Determine the [x, y] coordinate at the center of the cell enclosing the given text.  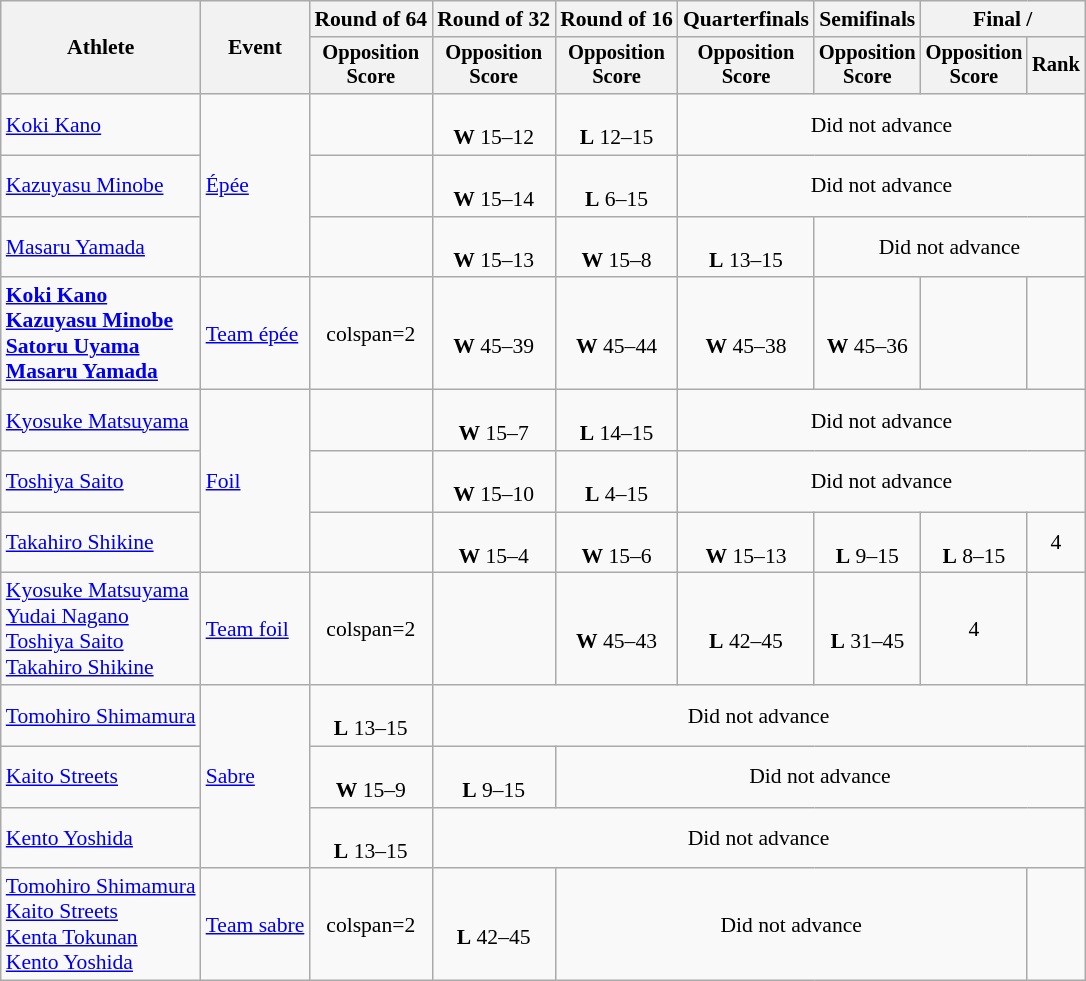
W 15–8 [616, 248]
W 15–7 [494, 420]
Tomohiro Shimamura [101, 716]
Toshiya Saito [101, 482]
Kazuyasu Minobe [101, 186]
Round of 64 [370, 19]
L 4–15 [616, 482]
Athlete [101, 48]
W 45–38 [746, 334]
Épée [256, 186]
Koki KanoKazuyasu MinobeSatoru UyamaMasaru Yamada [101, 334]
W 15–9 [370, 778]
L 12–15 [616, 124]
Masaru Yamada [101, 248]
Final / [1003, 19]
Tomohiro ShimamuraKaito StreetsKenta TokunanKento Yoshida [101, 925]
W 15–12 [494, 124]
W 15–4 [494, 542]
Team sabre [256, 925]
Quarterfinals [746, 19]
W 45–36 [868, 334]
W 15–6 [616, 542]
Round of 32 [494, 19]
W 15–10 [494, 482]
Kento Yoshida [101, 838]
Event [256, 48]
W 15–14 [494, 186]
L 14–15 [616, 420]
W 45–39 [494, 334]
Team foil [256, 629]
W 45–43 [616, 629]
Rank [1056, 66]
W 45–44 [616, 334]
Semifinals [868, 19]
L 8–15 [974, 542]
Sabre [256, 776]
Kyosuke MatsuyamaYudai NaganoToshiya SaitoTakahiro Shikine [101, 629]
L 6–15 [616, 186]
Foil [256, 482]
L 31–45 [868, 629]
Round of 16 [616, 19]
Koki Kano [101, 124]
Team épée [256, 334]
Kyosuke Matsuyama [101, 420]
Kaito Streets [101, 778]
Takahiro Shikine [101, 542]
